Extract the [X, Y] coordinate from the center of the cell holding the provided text.  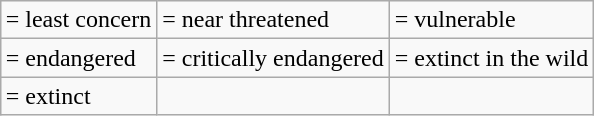
= extinct [78, 96]
= near threatened [273, 20]
= vulnerable [492, 20]
= critically endangered [273, 58]
= least concern [78, 20]
= extinct in the wild [492, 58]
= endangered [78, 58]
